Capture the cell that displays the provided text and extract its [x, y] central coordinate. 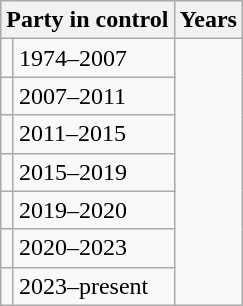
2011–2015 [94, 134]
2023–present [94, 286]
2015–2019 [94, 172]
2020–2023 [94, 248]
1974–2007 [94, 58]
2007–2011 [94, 96]
Party in control [88, 20]
Years [208, 20]
2019–2020 [94, 210]
